Pinpoint the cell where the given text exists, returning its [x, y] midpoint coordinate. 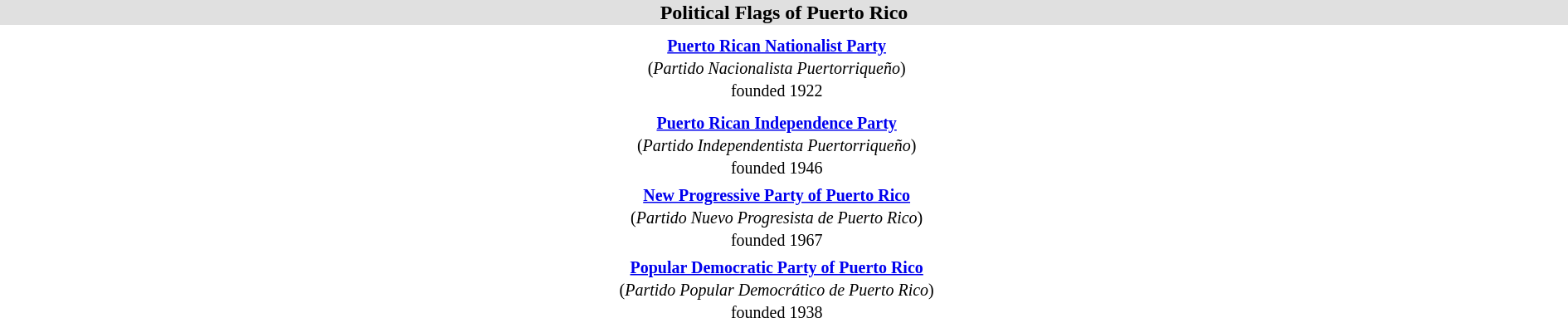
Puerto Rican Independence Party (Partido Independentista Puertorriqueño) founded 1946 [777, 144]
Puerto Rican Nationalist Party (Partido Nacionalista Puertorriqueño) founded 1922 [777, 67]
New Progressive Party of Puerto Rico (Partido Nuevo Progresista de Puerto Rico) founded 1967 [777, 217]
Political Flags of Puerto Rico [784, 12]
